Return the [X, Y] coordinate for the center point of the cell that contains the specified text.  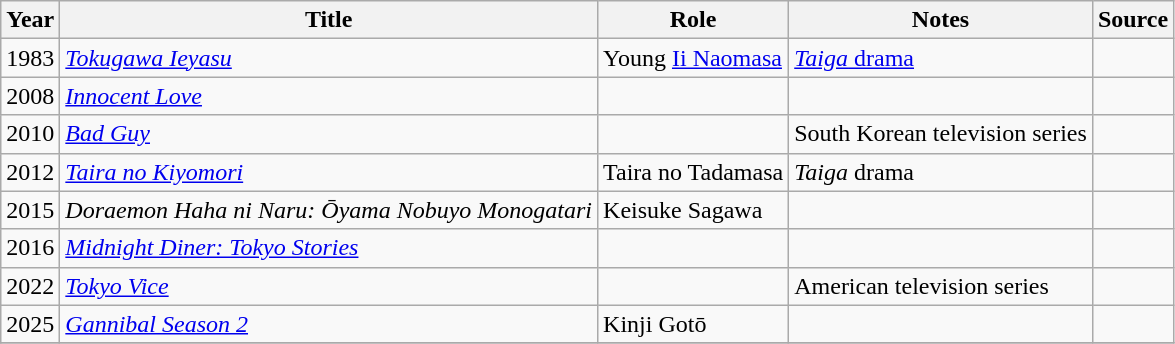
Tokyo Vice [329, 286]
Kinji Gotō [694, 324]
Keisuke Sagawa [694, 210]
American television series [941, 286]
2012 [30, 172]
2015 [30, 210]
Source [1132, 20]
South Korean television series [941, 134]
Innocent Love [329, 96]
Gannibal Season 2 [329, 324]
Year [30, 20]
1983 [30, 58]
2025 [30, 324]
Young Ii Naomasa [694, 58]
Midnight Diner: Tokyo Stories [329, 248]
Notes [941, 20]
Bad Guy [329, 134]
2016 [30, 248]
Doraemon Haha ni Naru: Ōyama Nobuyo Monogatari [329, 210]
Taira no Tadamasa [694, 172]
2010 [30, 134]
2008 [30, 96]
Role [694, 20]
Title [329, 20]
2022 [30, 286]
Taira no Kiyomori [329, 172]
Tokugawa Ieyasu [329, 58]
